From the cell containing the given text, extract its center point as (X, Y) coordinate. 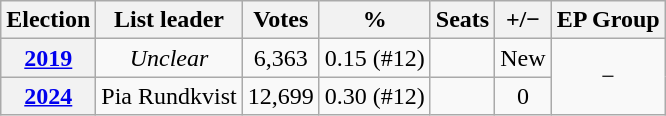
Seats (462, 20)
Election (48, 20)
12,699 (280, 96)
6,363 (280, 58)
0.30 (#12) (374, 96)
Votes (280, 20)
Unclear (169, 58)
EP Group (608, 20)
2019 (48, 58)
− (608, 77)
New (523, 58)
0.15 (#12) (374, 58)
+/− (523, 20)
List leader (169, 20)
0 (523, 96)
% (374, 20)
Pia Rundkvist (169, 96)
2024 (48, 96)
